From the cell containing the given text, extract its center point as (X, Y) coordinate. 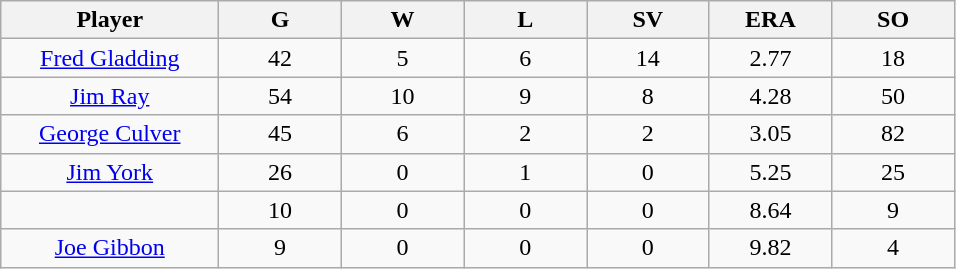
SV (648, 20)
14 (648, 58)
25 (894, 172)
45 (280, 134)
SO (894, 20)
42 (280, 58)
ERA (770, 20)
Jim Ray (110, 96)
George Culver (110, 134)
26 (280, 172)
L (526, 20)
82 (894, 134)
2.77 (770, 58)
50 (894, 96)
G (280, 20)
8.64 (770, 210)
3.05 (770, 134)
1 (526, 172)
Player (110, 20)
Joe Gibbon (110, 248)
9.82 (770, 248)
W (402, 20)
4.28 (770, 96)
54 (280, 96)
Fred Gladding (110, 58)
18 (894, 58)
4 (894, 248)
8 (648, 96)
5 (402, 58)
5.25 (770, 172)
Jim York (110, 172)
